Identify which cell holds the provided text, then report its (x, y) central coordinate. 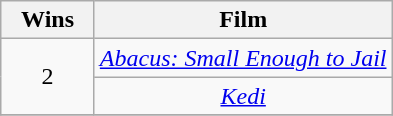
2 (48, 77)
Film (243, 20)
Abacus: Small Enough to Jail (243, 58)
Kedi (243, 96)
Wins (48, 20)
